Find where the given text appears and provide that cell's center as (X, Y) coordinate. 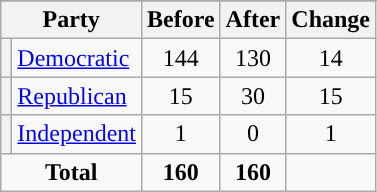
Republican (77, 96)
Party (72, 20)
14 (331, 58)
Before (180, 20)
Total (72, 172)
After (253, 20)
Independent (77, 134)
30 (253, 96)
130 (253, 58)
Change (331, 20)
144 (180, 58)
Democratic (77, 58)
0 (253, 134)
